Detect which cell encompasses the target text, then output its [X, Y] center coordinate. 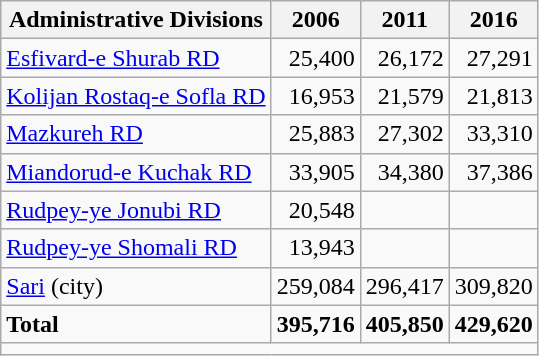
429,620 [494, 324]
37,386 [494, 172]
405,850 [404, 324]
27,302 [404, 134]
33,310 [494, 134]
Miandorud-e Kuchak RD [136, 172]
Administrative Divisions [136, 20]
26,172 [404, 58]
25,400 [316, 58]
13,943 [316, 248]
21,813 [494, 96]
309,820 [494, 286]
Mazkureh RD [136, 134]
2006 [316, 20]
27,291 [494, 58]
33,905 [316, 172]
Rudpey-ye Jonubi RD [136, 210]
Sari (city) [136, 286]
Total [136, 324]
34,380 [404, 172]
259,084 [316, 286]
395,716 [316, 324]
296,417 [404, 286]
16,953 [316, 96]
Kolijan Rostaq-e Sofla RD [136, 96]
Esfivard-e Shurab RD [136, 58]
25,883 [316, 134]
21,579 [404, 96]
2011 [404, 20]
2016 [494, 20]
Rudpey-ye Shomali RD [136, 248]
20,548 [316, 210]
